Identify which cell holds the provided text, then report its [x, y] central coordinate. 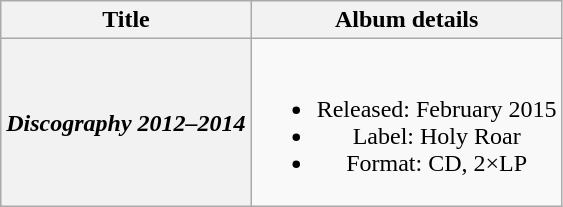
Title [126, 20]
Released: February 2015Label: Holy RoarFormat: CD, 2×LP [406, 122]
Discography 2012–2014 [126, 122]
Album details [406, 20]
